From the cell containing the given text, extract its center point as [X, Y] coordinate. 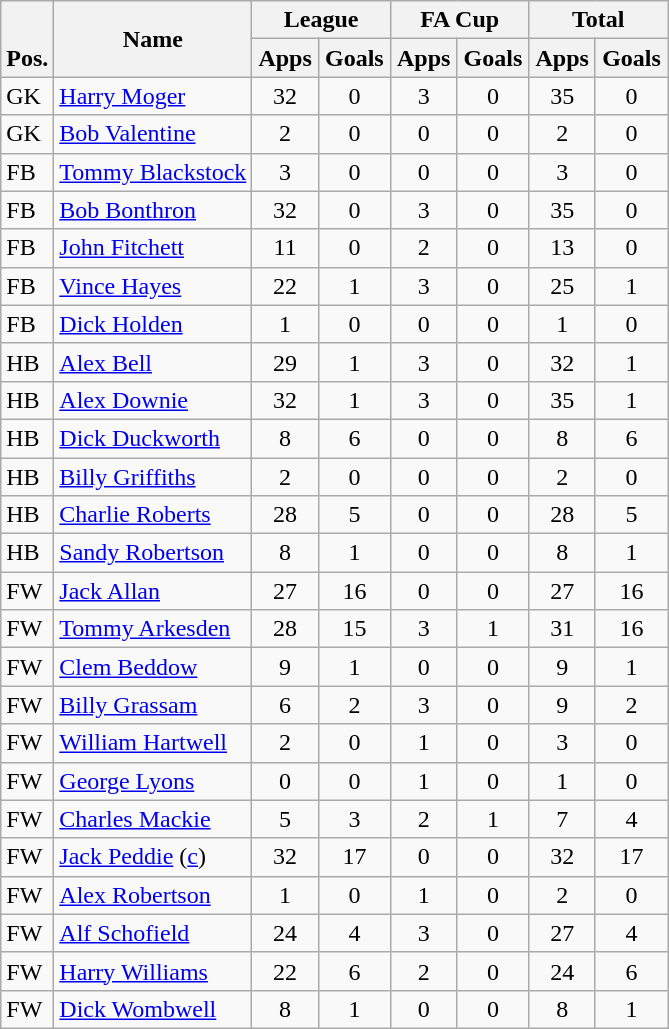
Jack Allan [153, 591]
Dick Wombwell [153, 1009]
Billy Grassam [153, 705]
Clem Beddow [153, 667]
Alex Bell [153, 362]
Charles Mackie [153, 819]
Total [598, 20]
Tommy Blackstock [153, 172]
John Fitchett [153, 248]
League [322, 20]
George Lyons [153, 781]
13 [562, 248]
William Hartwell [153, 743]
Harry Williams [153, 971]
Sandy Robertson [153, 553]
7 [562, 819]
Jack Peddie (c) [153, 857]
Alex Robertson [153, 895]
Tommy Arkesden [153, 629]
Bob Bonthron [153, 210]
Name [153, 39]
Dick Duckworth [153, 438]
FA Cup [460, 20]
Bob Valentine [153, 134]
Vince Hayes [153, 286]
Billy Griffiths [153, 477]
Pos. [28, 39]
15 [354, 629]
25 [562, 286]
Alex Downie [153, 400]
29 [286, 362]
31 [562, 629]
Charlie Roberts [153, 515]
11 [286, 248]
Alf Schofield [153, 933]
Dick Holden [153, 324]
Harry Moger [153, 96]
